From the cell containing the given text, extract its center point as (x, y) coordinate. 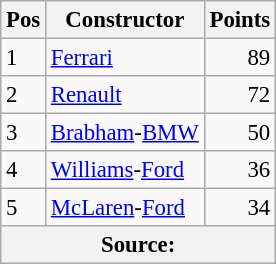
Ferrari (126, 58)
34 (240, 208)
Constructor (126, 20)
89 (240, 58)
5 (24, 208)
McLaren-Ford (126, 208)
Source: (138, 245)
Renault (126, 95)
50 (240, 133)
1 (24, 58)
3 (24, 133)
4 (24, 170)
72 (240, 95)
2 (24, 95)
Brabham-BMW (126, 133)
Williams-Ford (126, 170)
36 (240, 170)
Points (240, 20)
Pos (24, 20)
